Return the [X, Y] coordinate for the center point of the cell that contains the specified text.  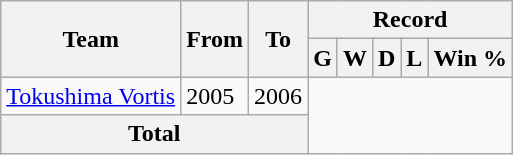
To [278, 39]
Total [154, 134]
2005 [215, 96]
W [354, 58]
Tokushima Vortis [91, 96]
L [414, 58]
D [386, 58]
2006 [278, 96]
Record [410, 20]
G [323, 58]
From [215, 39]
Team [91, 39]
Win % [470, 58]
